Return [x, y] of the center of cell containing provided text 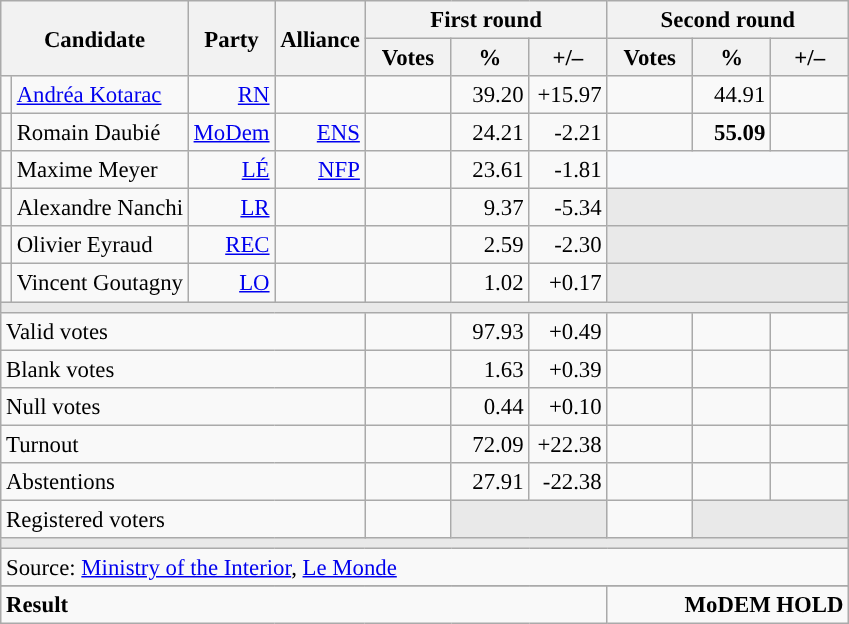
27.91 [490, 482]
9.37 [490, 208]
-2.21 [568, 133]
+0.49 [568, 331]
ENS [320, 133]
23.61 [490, 170]
Andréa Kotarac [100, 95]
44.91 [732, 95]
2.59 [490, 245]
+0.17 [568, 283]
Party [232, 38]
Second round [728, 20]
0.44 [490, 406]
24.21 [490, 133]
Candidate [95, 38]
MoDem [232, 133]
LO [232, 283]
Vincent Goutagny [100, 283]
39.20 [490, 95]
Olivier Eyraud [100, 245]
Null votes [183, 406]
1.02 [490, 283]
-1.81 [568, 170]
55.09 [732, 133]
NFP [320, 170]
Alliance [320, 38]
+15.97 [568, 95]
+22.38 [568, 444]
-5.34 [568, 208]
Romain Daubié [100, 133]
Registered voters [183, 519]
Source: Ministry of the Interior, Le Monde [425, 567]
LR [232, 208]
RN [232, 95]
-22.38 [568, 482]
97.93 [490, 331]
Blank votes [183, 369]
REC [232, 245]
+0.39 [568, 369]
Turnout [183, 444]
Result [304, 605]
72.09 [490, 444]
1.63 [490, 369]
LÉ [232, 170]
+0.10 [568, 406]
First round [486, 20]
Alexandre Nanchi [100, 208]
Maxime Meyer [100, 170]
-2.30 [568, 245]
MoDEM HOLD [728, 605]
Valid votes [183, 331]
Abstentions [183, 482]
